Return [X, Y] of the center of cell containing provided text 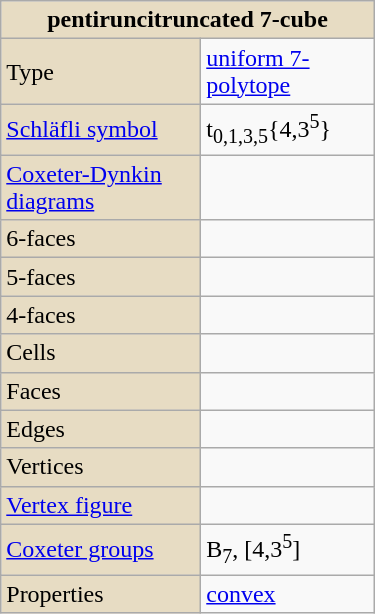
B7, [4,35] [288, 550]
Cells [101, 353]
Properties [101, 594]
Edges [101, 429]
Type [101, 72]
6-faces [101, 239]
uniform 7-polytope [288, 72]
pentiruncitruncated 7-cube [188, 20]
Schläfli symbol [101, 130]
Coxeter-Dynkin diagrams [101, 188]
4-faces [101, 315]
convex [288, 594]
Coxeter groups [101, 550]
5-faces [101, 277]
Faces [101, 391]
Vertices [101, 467]
Vertex figure [101, 505]
t0,1,3,5{4,35} [288, 130]
